Capture the cell that displays the provided text and extract its [X, Y] central coordinate. 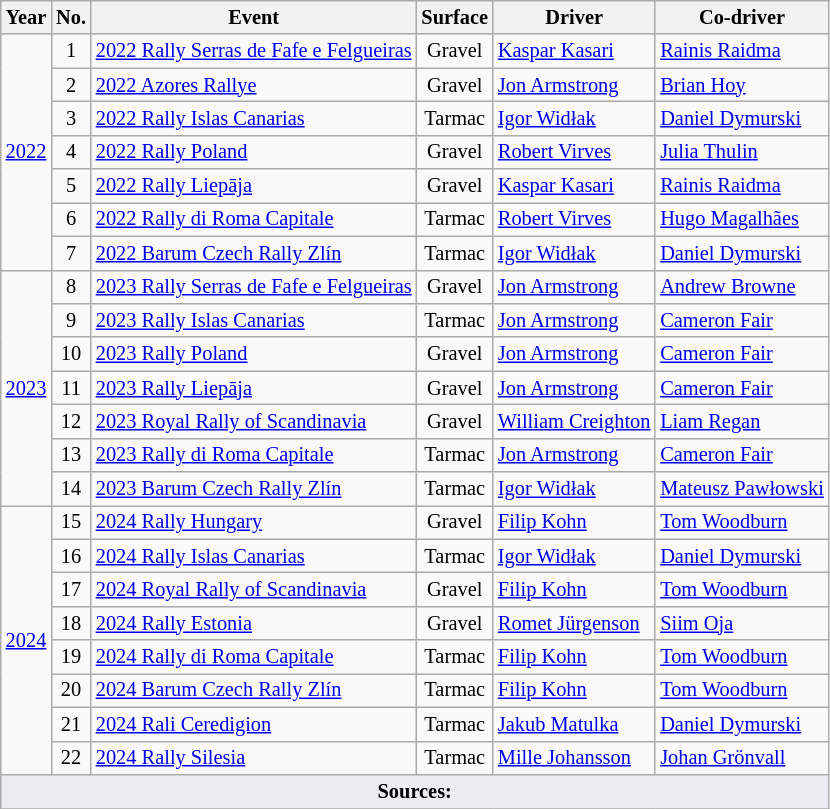
2023 [26, 388]
2 [71, 85]
2022 [26, 152]
2022 Rally Islas Canarias [254, 118]
11 [71, 388]
2022 Rally Liepāja [254, 186]
8 [71, 287]
Julia Thulin [742, 152]
Brian Hoy [742, 85]
Co-driver [742, 17]
2023 Rally Serras de Fafe e Felgueiras [254, 287]
2024 Rali Ceredigion [254, 724]
2024 Rally Hungary [254, 522]
Event [254, 17]
5 [71, 186]
2023 Rally Liepāja [254, 388]
Surface [455, 17]
9 [71, 320]
Romet Jürgenson [574, 623]
Mateusz Pawłowski [742, 489]
2024 [26, 640]
No. [71, 17]
10 [71, 354]
Year [26, 17]
4 [71, 152]
Johan Grönvall [742, 758]
2022 Rally di Roma Capitale [254, 219]
16 [71, 556]
6 [71, 219]
2024 Barum Czech Rally Zlín [254, 690]
1 [71, 51]
2023 Barum Czech Rally Zlín [254, 489]
2024 Rally di Roma Capitale [254, 657]
2024 Royal Rally of Scandinavia [254, 589]
Hugo Magalhães [742, 219]
Sources: [415, 791]
Jakub Matulka [574, 724]
22 [71, 758]
2022 Rally Poland [254, 152]
20 [71, 690]
15 [71, 522]
Mille Johansson [574, 758]
Liam Regan [742, 421]
21 [71, 724]
13 [71, 455]
3 [71, 118]
12 [71, 421]
2022 Rally Serras de Fafe e Felgueiras [254, 51]
14 [71, 489]
17 [71, 589]
Siim Oja [742, 623]
2023 Rally di Roma Capitale [254, 455]
18 [71, 623]
19 [71, 657]
7 [71, 253]
Driver [574, 17]
2024 Rally Estonia [254, 623]
Andrew Browne [742, 287]
2023 Rally Islas Canarias [254, 320]
2024 Rally Silesia [254, 758]
2024 Rally Islas Canarias [254, 556]
William Creighton [574, 421]
2022 Azores Rallye [254, 85]
2023 Royal Rally of Scandinavia [254, 421]
2022 Barum Czech Rally Zlín [254, 253]
2023 Rally Poland [254, 354]
